Find where the given text appears and provide that cell's center as [X, Y] coordinate. 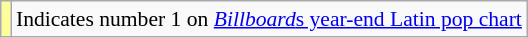
Indicates number 1 on Billboards year-end Latin pop chart [269, 19]
